Provide the (X, Y) coordinate of the cell's center where the given text is located.  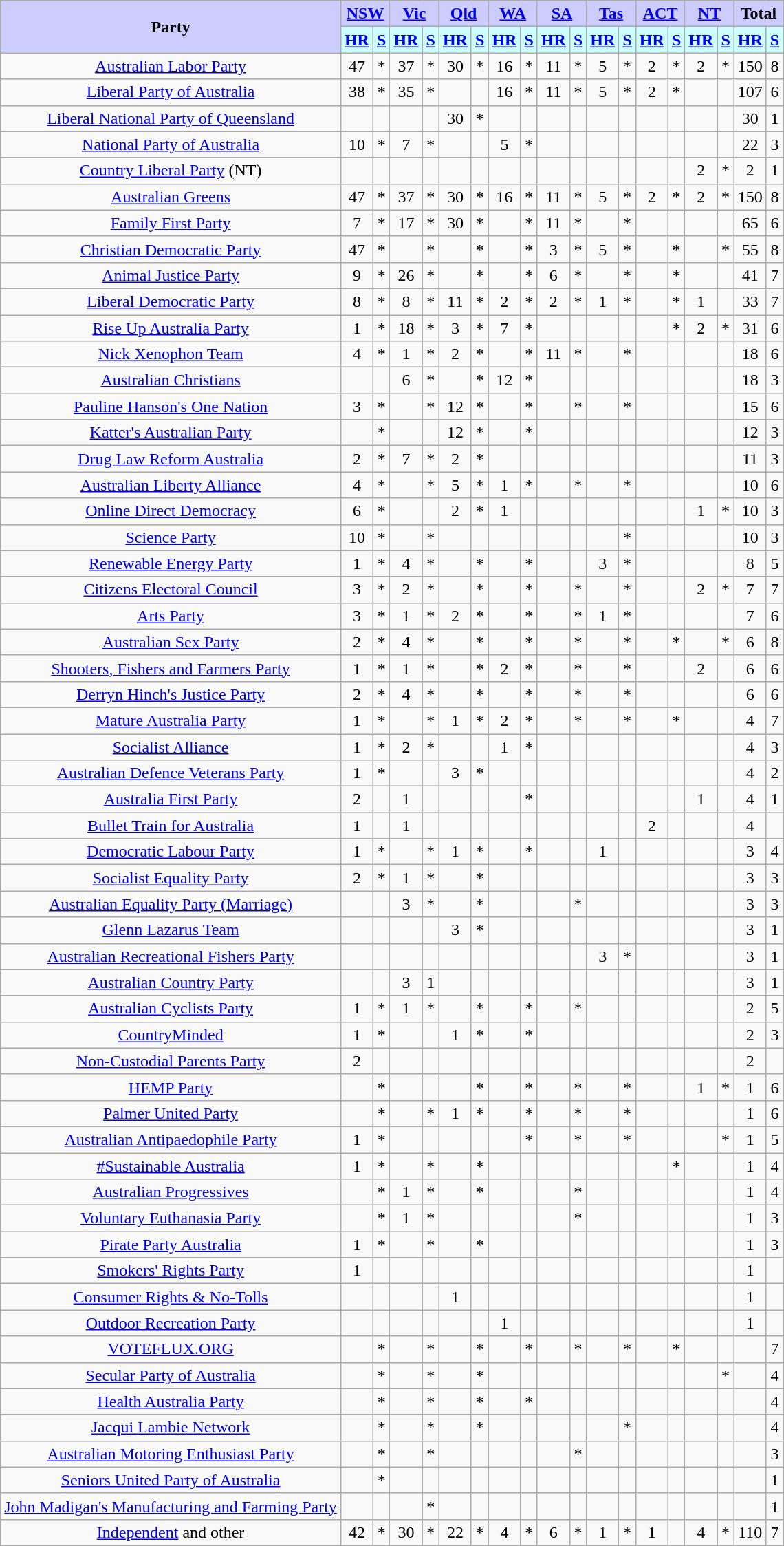
Liberal National Party of Queensland (171, 118)
WA (513, 14)
Non-Custodial Parents Party (171, 1061)
Rise Up Australia Party (171, 328)
Australian Sex Party (171, 642)
Democratic Labour Party (171, 852)
Country Liberal Party (NT) (171, 171)
Australian Country Party (171, 983)
Glenn Lazarus Team (171, 930)
Australia First Party (171, 799)
Australian Labor Party (171, 66)
Seniors United Party of Australia (171, 1480)
110 (750, 1532)
Australian Motoring Enthusiast Party (171, 1454)
26 (406, 275)
Outdoor Recreation Party (171, 1323)
Voluntary Euthanasia Party (171, 1218)
Derryn Hinch's Justice Party (171, 694)
Australian Progressives (171, 1192)
Australian Christians (171, 380)
41 (750, 275)
NSW (364, 14)
15 (750, 407)
Bullet Train for Australia (171, 826)
Australian Equality Party (Marriage) (171, 904)
Qld (464, 14)
Jacqui Lambie Network (171, 1428)
Vic (414, 14)
Mature Australia Party (171, 720)
Australian Antipaedophile Party (171, 1139)
National Party of Australia (171, 144)
Health Australia Party (171, 1402)
NT (710, 14)
Shooters, Fishers and Farmers Party (171, 668)
Nick Xenophon Team (171, 354)
33 (750, 301)
Online Direct Democracy (171, 511)
Independent and other (171, 1532)
Pirate Party Australia (171, 1245)
Smokers' Rights Party (171, 1271)
CountryMinded (171, 1035)
Family First Party (171, 223)
55 (750, 249)
Party (171, 27)
Australian Liberty Alliance (171, 485)
Consumer Rights & No-Tolls (171, 1297)
Australian Recreational Fishers Party (171, 956)
31 (750, 328)
Total (758, 14)
Drug Law Reform Australia (171, 459)
John Madigan's Manufacturing and Farming Party (171, 1506)
65 (750, 223)
SA (561, 14)
Socialist Equality Party (171, 878)
Animal Justice Party (171, 275)
#Sustainable Australia (171, 1166)
Australian Defence Veterans Party (171, 773)
Christian Democratic Party (171, 249)
42 (356, 1532)
107 (750, 92)
ACT (660, 14)
9 (356, 275)
35 (406, 92)
17 (406, 223)
Palmer United Party (171, 1113)
Secular Party of Australia (171, 1375)
Tas (611, 14)
Renewable Energy Party (171, 563)
Citizens Electoral Council (171, 590)
VOTEFLUX.ORG (171, 1349)
Australian Greens (171, 197)
HEMP Party (171, 1087)
Katter's Australian Party (171, 433)
Socialist Alliance (171, 747)
Arts Party (171, 616)
Pauline Hanson's One Nation (171, 407)
Science Party (171, 537)
Liberal Party of Australia (171, 92)
38 (356, 92)
Liberal Democratic Party (171, 301)
Australian Cyclists Party (171, 1009)
